Identify which cell holds the provided text, then report its (X, Y) central coordinate. 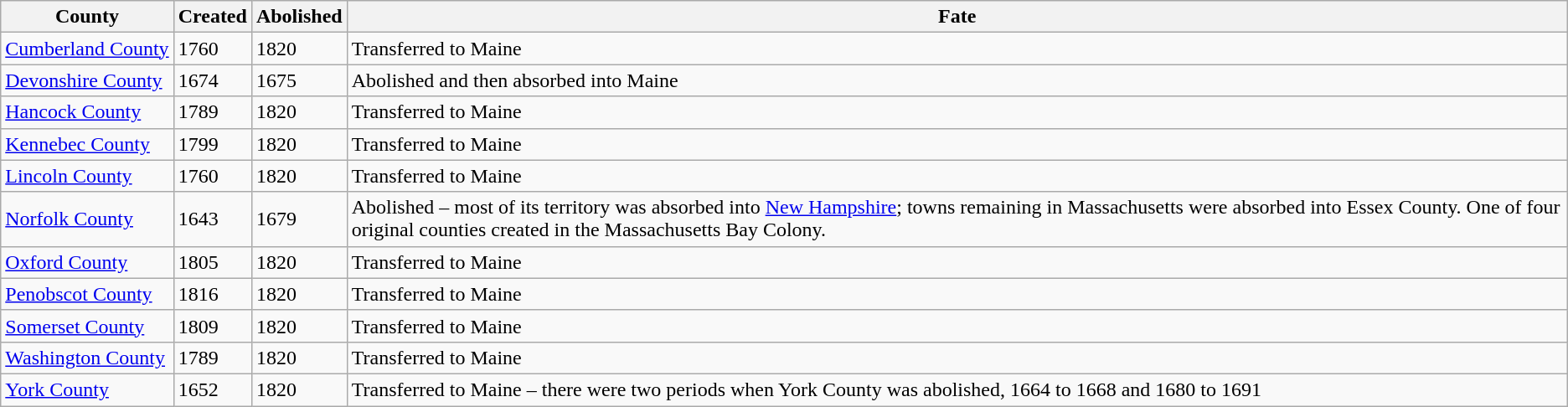
1816 (213, 294)
Washington County (87, 358)
1809 (213, 326)
1674 (213, 80)
1643 (213, 219)
Kennebec County (87, 144)
Abolished and then absorbed into Maine (957, 80)
York County (87, 389)
Cumberland County (87, 49)
Penobscot County (87, 294)
1679 (299, 219)
Abolished (299, 17)
Created (213, 17)
Somerset County (87, 326)
Lincoln County (87, 176)
1799 (213, 144)
1805 (213, 262)
Devonshire County (87, 80)
Hancock County (87, 112)
Oxford County (87, 262)
County (87, 17)
1652 (213, 389)
Fate (957, 17)
Norfolk County (87, 219)
1675 (299, 80)
Transferred to Maine – there were two periods when York County was abolished, 1664 to 1668 and 1680 to 1691 (957, 389)
